Pinpoint the cell where the given text exists, returning its (x, y) midpoint coordinate. 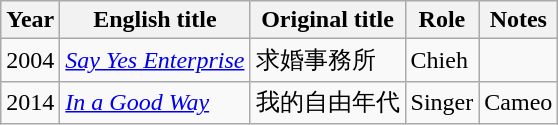
2014 (30, 102)
English title (155, 20)
我的自由年代 (328, 102)
In a Good Way (155, 102)
Singer (442, 102)
Chieh (442, 60)
2004 (30, 60)
Cameo (518, 102)
求婚事務所 (328, 60)
Notes (518, 20)
Role (442, 20)
Year (30, 20)
Original title (328, 20)
Say Yes Enterprise (155, 60)
